From the cell containing the given text, extract its center point as (x, y) coordinate. 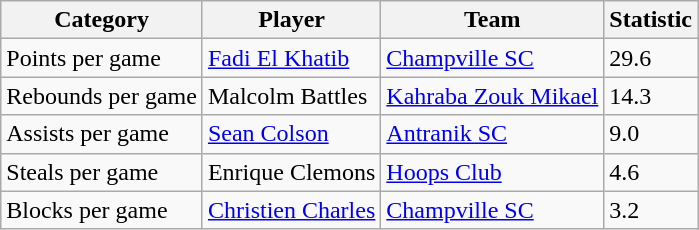
Player (291, 20)
Assists per game (102, 134)
Hoops Club (492, 172)
Team (492, 20)
Steals per game (102, 172)
Blocks per game (102, 210)
Category (102, 20)
Kahraba Zouk Mikael (492, 96)
4.6 (651, 172)
14.3 (651, 96)
Antranik SC (492, 134)
Points per game (102, 58)
Fadi El Khatib (291, 58)
Statistic (651, 20)
29.6 (651, 58)
Sean Colson (291, 134)
9.0 (651, 134)
3.2 (651, 210)
Malcolm Battles (291, 96)
Enrique Clemons (291, 172)
Rebounds per game (102, 96)
Christien Charles (291, 210)
